Locate the cell with the specified text and output its [x, y] center coordinate. 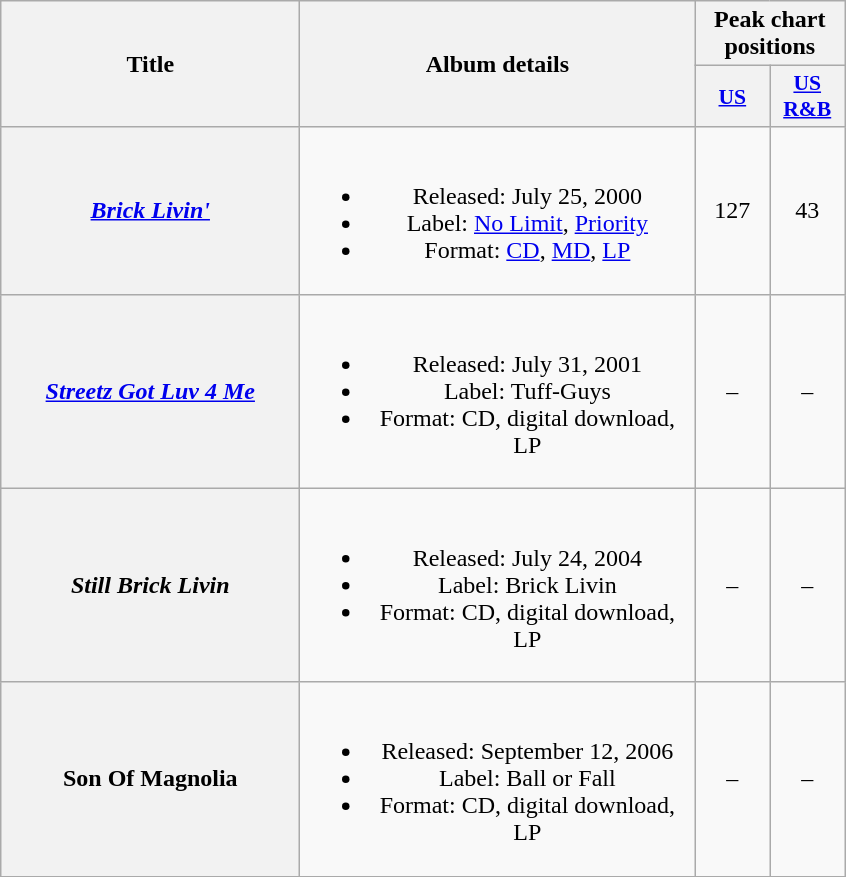
Released: September 12, 2006Label: Ball or FallFormat: CD, digital download, LP [498, 779]
Released: July 25, 2000Label: No Limit, PriorityFormat: CD, MD, LP [498, 210]
Released: July 24, 2004Label: Brick LivinFormat: CD, digital download, LP [498, 585]
Streetz Got Luv 4 Me [150, 391]
US R&B [808, 96]
Peak chart positions [770, 34]
Album details [498, 64]
Title [150, 64]
Still Brick Livin [150, 585]
127 [732, 210]
US [732, 96]
Released: July 31, 2001Label: Tuff-GuysFormat: CD, digital download, LP [498, 391]
43 [808, 210]
Son Of Magnolia [150, 779]
Brick Livin' [150, 210]
